Provide the [x, y] coordinate of the cell's center where the given text is located.  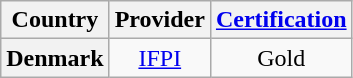
Certification [281, 20]
Country [55, 20]
Denmark [55, 58]
Provider [160, 20]
Gold [281, 58]
IFPI [160, 58]
